Find where the given text appears and provide that cell's center as [x, y] coordinate. 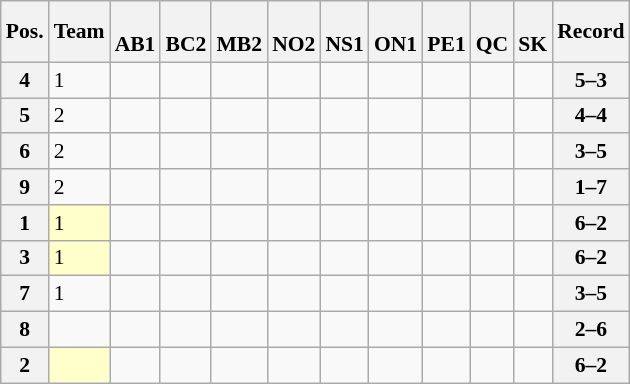
5 [25, 116]
2–6 [590, 330]
BC2 [186, 32]
Team [80, 32]
NO2 [294, 32]
PE1 [446, 32]
5–3 [590, 80]
1–7 [590, 187]
8 [25, 330]
4–4 [590, 116]
QC [492, 32]
7 [25, 294]
3 [25, 258]
Pos. [25, 32]
6 [25, 152]
ON1 [396, 32]
4 [25, 80]
AB1 [136, 32]
MB2 [239, 32]
9 [25, 187]
Record [590, 32]
NS1 [344, 32]
SK [532, 32]
